Search for the cell housing the specified text and yield its [X, Y] center coordinate. 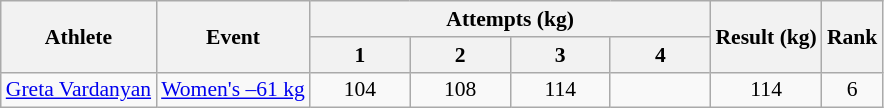
Attempts (kg) [510, 19]
Event [233, 36]
108 [460, 90]
6 [852, 90]
104 [360, 90]
Result (kg) [766, 36]
2 [460, 55]
Women's –61 kg [233, 90]
3 [560, 55]
Rank [852, 36]
4 [660, 55]
Greta Vardanyan [78, 90]
1 [360, 55]
Athlete [78, 36]
